For the text-containing cell, return its midpoint in [x, y] coordinate format. 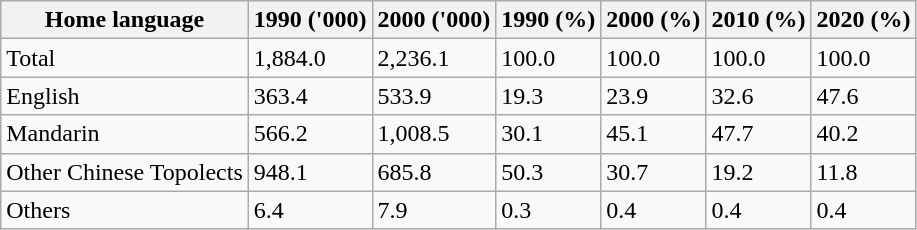
47.6 [864, 96]
Mandarin [125, 134]
Total [125, 58]
6.4 [310, 210]
23.9 [654, 96]
45.1 [654, 134]
11.8 [864, 172]
2020 (%) [864, 20]
1,884.0 [310, 58]
1990 (%) [548, 20]
Others [125, 210]
19.3 [548, 96]
30.7 [654, 172]
0.3 [548, 210]
50.3 [548, 172]
19.2 [758, 172]
Home language [125, 20]
30.1 [548, 134]
40.2 [864, 134]
2010 (%) [758, 20]
566.2 [310, 134]
533.9 [434, 96]
1,008.5 [434, 134]
English [125, 96]
948.1 [310, 172]
2,236.1 [434, 58]
47.7 [758, 134]
7.9 [434, 210]
32.6 [758, 96]
363.4 [310, 96]
2000 ('000) [434, 20]
Other Chinese Topolects [125, 172]
685.8 [434, 172]
1990 ('000) [310, 20]
2000 (%) [654, 20]
